Locate the cell with the specified text and output its (x, y) center coordinate. 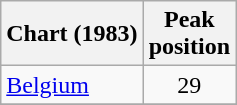
29 (189, 85)
Belgium (72, 85)
Chart (1983) (72, 34)
Peakposition (189, 34)
